Provide the [x, y] coordinate of the cell's center where the given text is located.  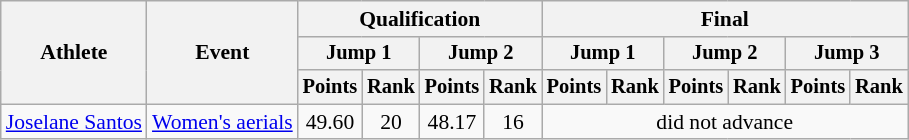
20 [391, 122]
Jump 3 [847, 54]
Event [222, 52]
Athlete [74, 52]
49.60 [330, 122]
Qualification [420, 19]
16 [513, 122]
Women's aerials [222, 122]
48.17 [452, 122]
did not advance [725, 122]
Final [725, 19]
Joselane Santos [74, 122]
